Return (X, Y) of the center of cell containing provided text 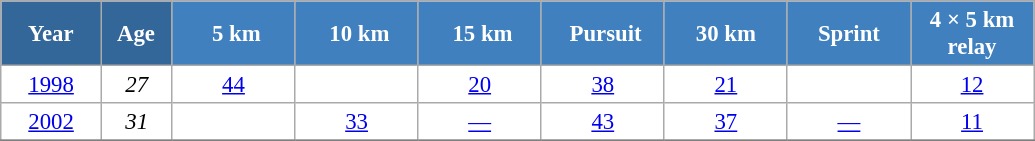
44 (234, 85)
10 km (356, 34)
Pursuit (602, 34)
Age (136, 34)
15 km (480, 34)
5 km (234, 34)
43 (602, 122)
33 (356, 122)
31 (136, 122)
12 (972, 85)
4 × 5 km relay (972, 34)
11 (972, 122)
38 (602, 85)
20 (480, 85)
30 km (726, 34)
21 (726, 85)
Year (52, 34)
1998 (52, 85)
37 (726, 122)
27 (136, 85)
Sprint (848, 34)
2002 (52, 122)
